Detect which cell encompasses the target text, then output its (x, y) center coordinate. 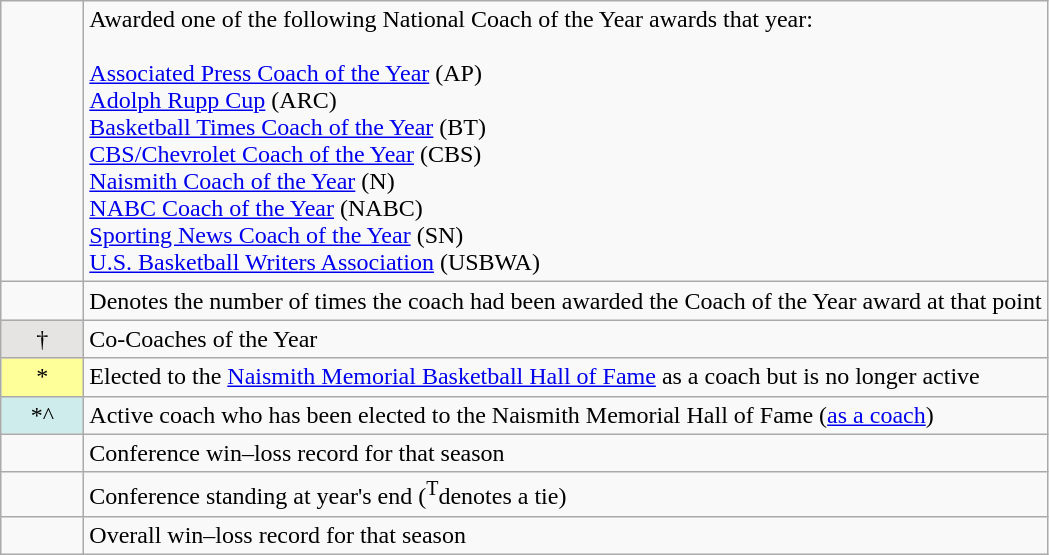
Active coach who has been elected to the Naismith Memorial Hall of Fame (as a coach) (566, 415)
Elected to the Naismith Memorial Basketball Hall of Fame as a coach but is no longer active (566, 377)
Co-Coaches of the Year (566, 339)
Conference standing at year's end (Tdenotes a tie) (566, 494)
Denotes the number of times the coach had been awarded the Coach of the Year award at that point (566, 301)
Overall win–loss record for that season (566, 536)
Conference win–loss record for that season (566, 453)
*^ (42, 415)
* (42, 377)
† (42, 339)
